Pinpoint the cell where the given text exists, returning its (X, Y) midpoint coordinate. 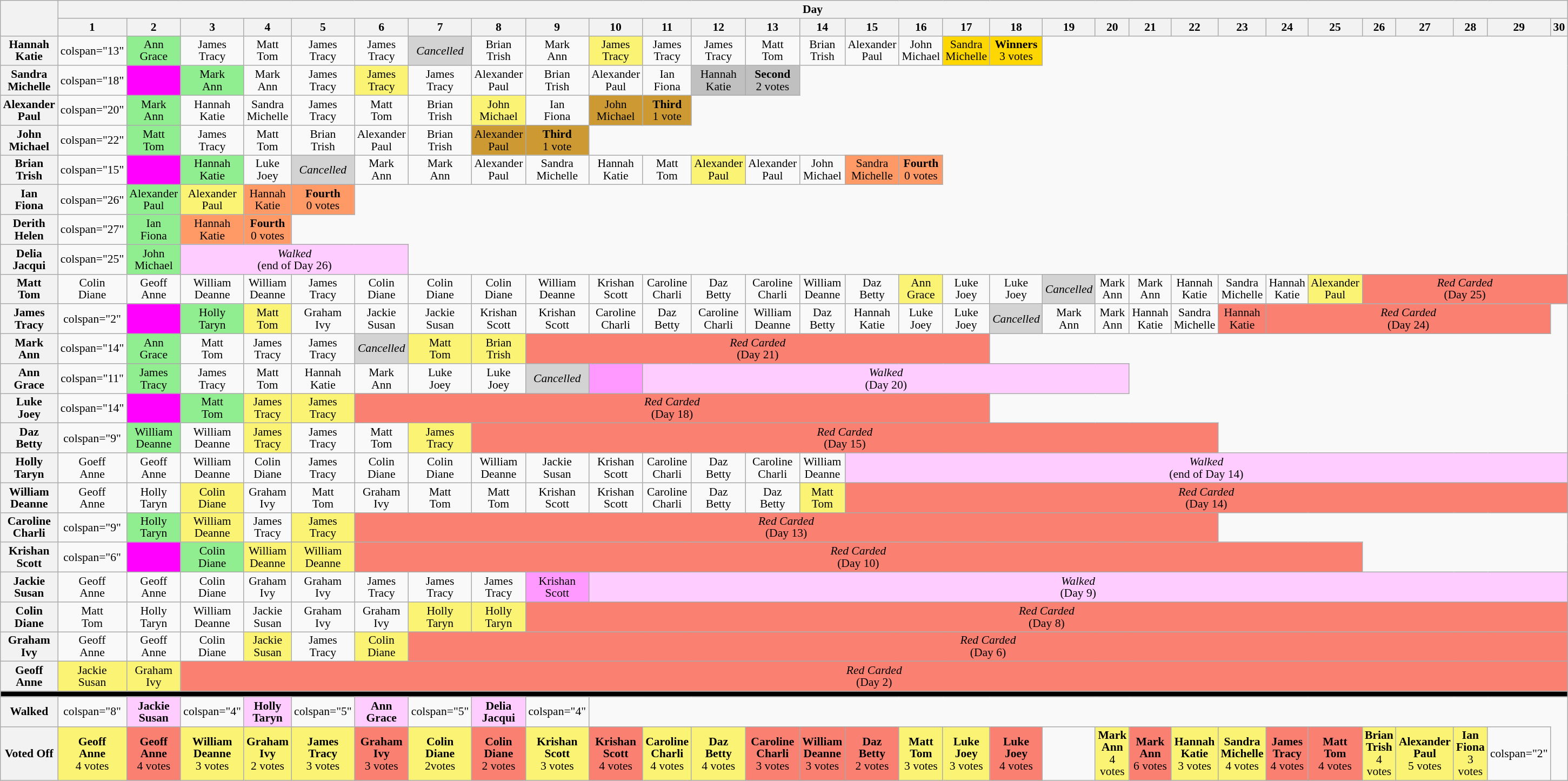
Red Carded(Day 2) (874, 677)
19 (1069, 27)
Red Carded(Day 21) (758, 349)
4 (268, 27)
6 (382, 27)
16 (921, 27)
KrishanScott3 votes (557, 753)
Second2 votes (772, 81)
HannahKatie3 votes (1195, 753)
colspan="6" (92, 558)
2 (154, 27)
Walked (29, 711)
MattTom4 votes (1335, 753)
GrahamIvy3 votes (382, 753)
1 (92, 27)
colspan="8" (92, 711)
AlexanderPaul5 votes (1425, 753)
MarkAnn4 votes (1112, 753)
5 (323, 27)
7 (440, 27)
KrishanScott4 votes (616, 753)
LukeJoey3 votes (966, 753)
JamesTracy3 votes (323, 753)
28 (1470, 27)
colspan="25" (92, 259)
SandraMichelle4 votes (1242, 753)
14 (822, 27)
Red Carded(Day 18) (672, 409)
15 (872, 27)
DerithHelen (29, 229)
17 (966, 27)
Red Carded(Day 6) (988, 646)
30 (1559, 27)
24 (1287, 27)
29 (1519, 27)
DazBetty4 votes (718, 753)
18 (1016, 27)
Voted Off (29, 753)
JamesTracy4 votes (1287, 753)
20 (1112, 27)
13 (772, 27)
8 (498, 27)
Walked(end of Day 26) (294, 259)
Red Carded(Day 24) (1409, 319)
DazBetty2 votes (872, 753)
11 (667, 27)
MarkAnn6 votes (1150, 753)
ColinDiane2votes (440, 753)
Red Carded(Day 13) (786, 528)
GoeffAnne (92, 468)
10 (616, 27)
Walked(Day 20) (886, 378)
Red Carded(Day 8) (1046, 617)
25 (1335, 27)
27 (1425, 27)
3 (212, 27)
Red Carded(Day 14) (1206, 497)
Red Carded(Day 15) (844, 438)
colspan="27" (92, 229)
23 (1242, 27)
22 (1195, 27)
Red Carded(Day 25) (1465, 289)
colspan="18" (92, 81)
Winners3 votes (1016, 51)
colspan="20" (92, 110)
21 (1150, 27)
Day (813, 10)
12 (718, 27)
colspan="13" (92, 51)
BrianTrish4 votes (1379, 753)
CarolineCharli3 votes (772, 753)
colspan="22" (92, 141)
colspan="26" (92, 200)
Walked(end of Day 14) (1206, 468)
colspan="11" (92, 378)
MattTom3 votes (921, 753)
26 (1379, 27)
IanFiona3 votes (1470, 753)
ColinDiane2 votes (498, 753)
colspan="15" (92, 170)
CarolineCharli4 votes (667, 753)
Walked(Day 9) (1078, 587)
Red Carded(Day 10) (858, 558)
9 (557, 27)
GrahamIvy2 votes (268, 753)
LukeJoey4 votes (1016, 753)
